Search for the cell housing the specified text and yield its (X, Y) center coordinate. 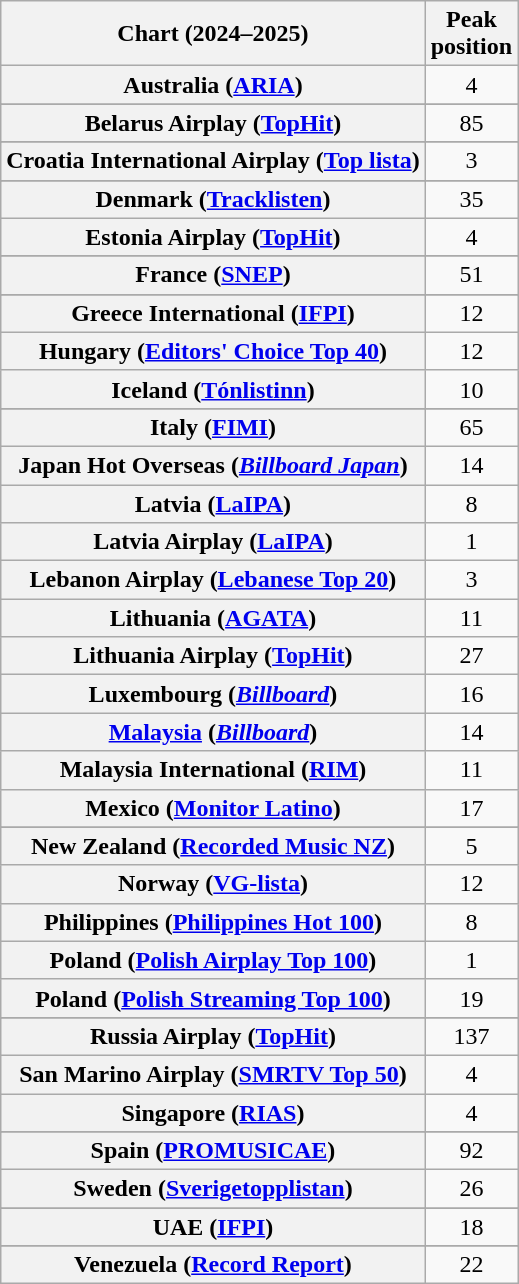
92 (471, 1151)
Norway (VG-lista) (213, 884)
Poland (Polish Streaming Top 100) (213, 998)
Malaysia International (RIM) (213, 770)
Venezuela (Record Report) (213, 1265)
Croatia International Airplay (Top lista) (213, 161)
Peakposition (471, 34)
Russia Airplay (TopHit) (213, 1036)
Estonia Airplay (TopHit) (213, 237)
35 (471, 199)
5 (471, 846)
Australia (ARIA) (213, 85)
18 (471, 1227)
Japan Hot Overseas (Billboard Japan) (213, 465)
Lebanon Airplay (Lebanese Top 20) (213, 580)
65 (471, 427)
Greece International (IFPI) (213, 313)
UAE (IFPI) (213, 1227)
Luxembourg (Billboard) (213, 694)
137 (471, 1036)
26 (471, 1189)
Singapore (RIAS) (213, 1113)
Latvia Airplay (LaIPA) (213, 542)
Spain (PROMUSICAE) (213, 1151)
Poland (Polish Airplay Top 100) (213, 960)
Lithuania (AGATA) (213, 618)
Belarus Airplay (TopHit) (213, 123)
Iceland (Tónlistinn) (213, 389)
Lithuania Airplay (TopHit) (213, 656)
Chart (2024–2025) (213, 34)
Philippines (Philippines Hot 100) (213, 922)
New Zealand (Recorded Music NZ) (213, 846)
Latvia (LaIPA) (213, 503)
27 (471, 656)
France (SNEP) (213, 275)
16 (471, 694)
Denmark (Tracklisten) (213, 199)
Mexico (Monitor Latino) (213, 808)
51 (471, 275)
Malaysia (Billboard) (213, 732)
17 (471, 808)
10 (471, 389)
San Marino Airplay (SMRTV Top 50) (213, 1074)
19 (471, 998)
22 (471, 1265)
85 (471, 123)
Sweden (Sverigetopplistan) (213, 1189)
Italy (FIMI) (213, 427)
Hungary (Editors' Choice Top 40) (213, 351)
